Output the (x, y) coordinate of the center of the cell containing the given text.  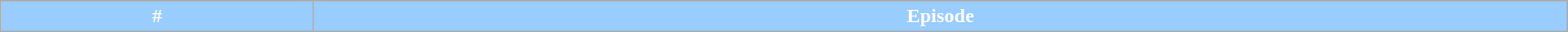
Episode (940, 16)
# (157, 16)
